Pinpoint the cell where the given text exists, returning its [X, Y] midpoint coordinate. 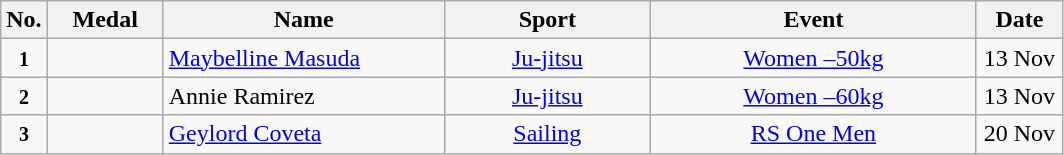
1 [24, 58]
Annie Ramirez [304, 96]
Event [813, 20]
3 [24, 134]
Date [1019, 20]
Women –60kg [813, 96]
RS One Men [813, 134]
Sailing [547, 134]
Maybelline Masuda [304, 58]
Women –50kg [813, 58]
Medal [105, 20]
No. [24, 20]
Name [304, 20]
Sport [547, 20]
Geylord Coveta [304, 134]
2 [24, 96]
20 Nov [1019, 134]
